Scan for the cell matching the given text and deliver its [x, y] coordinate at center. 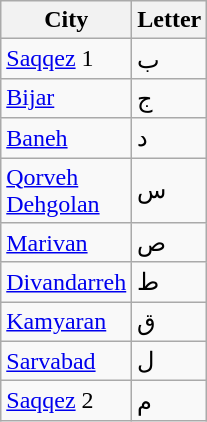
Baneh [66, 138]
Letter [170, 20]
Marivan [66, 243]
ب [170, 59]
ج [170, 98]
س [170, 190]
Sarvabad [66, 361]
ط [170, 282]
م [170, 401]
City [66, 20]
QorvehDehgolan [66, 190]
د [170, 138]
ق [170, 322]
Divandarreh [66, 282]
Saqqez 1 [66, 59]
Saqqez 2 [66, 401]
ل [170, 361]
ص [170, 243]
Bijar [66, 98]
Kamyaran [66, 322]
